Find where the given text appears and provide that cell's center as (x, y) coordinate. 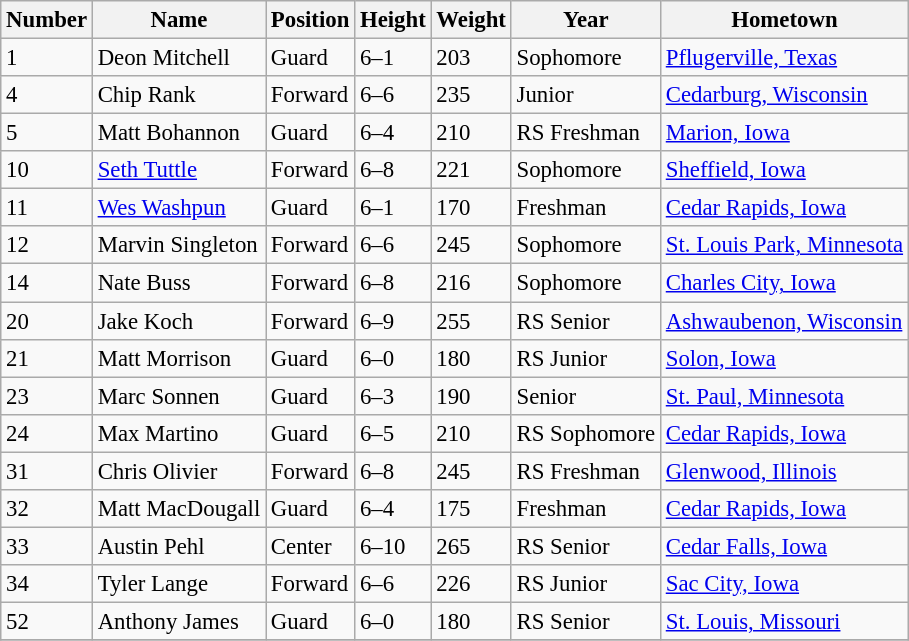
Anthony James (178, 621)
Matt MacDougall (178, 509)
24 (47, 433)
255 (471, 321)
Seth Tuttle (178, 170)
265 (471, 546)
Solon, Iowa (784, 358)
Glenwood, Illinois (784, 471)
Junior (586, 95)
21 (47, 358)
Max Martino (178, 433)
6–3 (393, 396)
Marvin Singleton (178, 245)
34 (47, 584)
Tyler Lange (178, 584)
226 (471, 584)
31 (47, 471)
Matt Morrison (178, 358)
5 (47, 133)
170 (471, 208)
St. Louis Park, Minnesota (784, 245)
Chip Rank (178, 95)
Cedarburg, Wisconsin (784, 95)
11 (47, 208)
14 (47, 283)
235 (471, 95)
12 (47, 245)
52 (47, 621)
33 (47, 546)
Chris Olivier (178, 471)
216 (471, 283)
6–10 (393, 546)
Cedar Falls, Iowa (784, 546)
St. Paul, Minnesota (784, 396)
Name (178, 20)
6–9 (393, 321)
Height (393, 20)
Number (47, 20)
Jake Koch (178, 321)
Deon Mitchell (178, 58)
10 (47, 170)
Charles City, Iowa (784, 283)
Sheffield, Iowa (784, 170)
4 (47, 95)
Marion, Iowa (784, 133)
175 (471, 509)
Weight (471, 20)
Austin Pehl (178, 546)
St. Louis, Missouri (784, 621)
221 (471, 170)
190 (471, 396)
Marc Sonnen (178, 396)
1 (47, 58)
Matt Bohannon (178, 133)
Pflugerville, Texas (784, 58)
203 (471, 58)
Position (310, 20)
Wes Washpun (178, 208)
Ashwaubenon, Wisconsin (784, 321)
Nate Buss (178, 283)
32 (47, 509)
23 (47, 396)
6–5 (393, 433)
Hometown (784, 20)
Sac City, Iowa (784, 584)
Senior (586, 396)
20 (47, 321)
Center (310, 546)
Year (586, 20)
RS Sophomore (586, 433)
